Detect which cell encompasses the target text, then output its (X, Y) center coordinate. 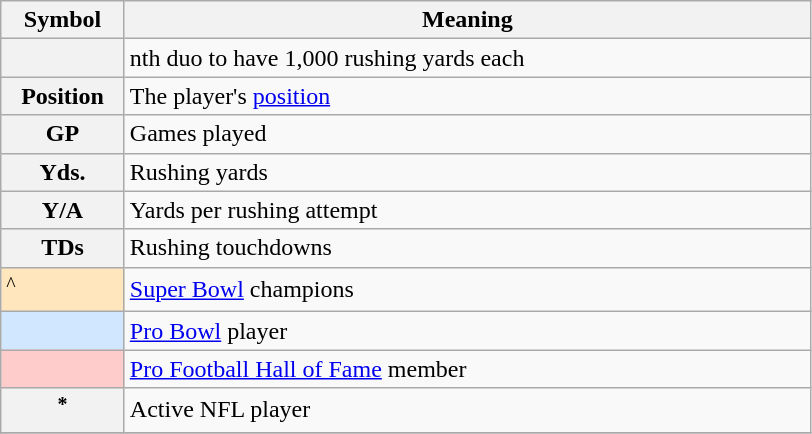
Symbol (63, 20)
Active NFL player (467, 410)
GP (63, 134)
nth duo to have 1,000 rushing yards each (467, 58)
* (63, 410)
Y/A (63, 210)
Rushing touchdowns (467, 248)
Pro Bowl player (467, 331)
^ (63, 290)
Super Bowl champions (467, 290)
Pro Football Hall of Fame member (467, 369)
Yds. (63, 172)
Meaning (467, 20)
TDs (63, 248)
Games played (467, 134)
The player's position (467, 96)
Position (63, 96)
Rushing yards (467, 172)
Yards per rushing attempt (467, 210)
